Search for the cell housing the specified text and yield its [X, Y] center coordinate. 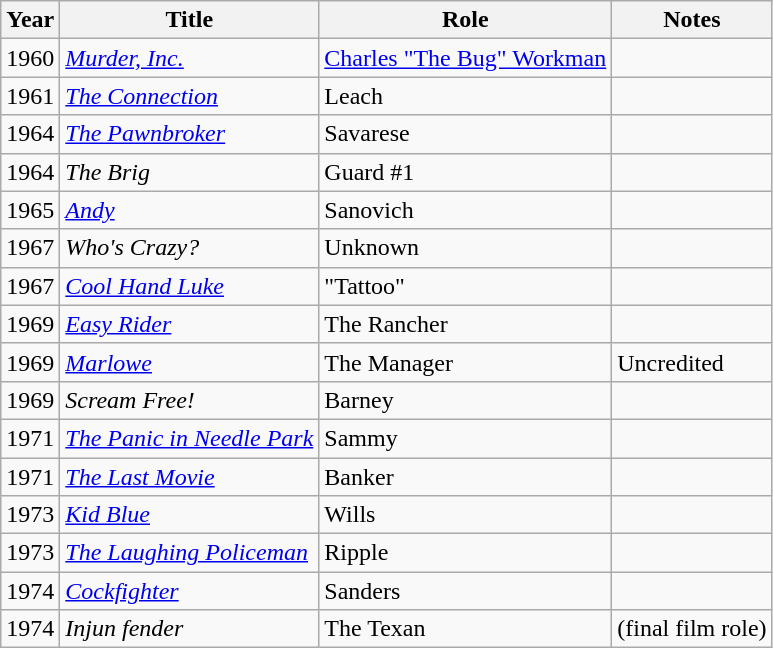
Savarese [466, 134]
Banker [466, 477]
Cockfighter [190, 591]
Sammy [466, 438]
Murder, Inc. [190, 58]
Role [466, 20]
The Texan [466, 629]
The Rancher [466, 324]
Injun fender [190, 629]
Easy Rider [190, 324]
The Panic in Needle Park [190, 438]
Ripple [466, 553]
Sanovich [466, 210]
The Brig [190, 172]
1965 [30, 210]
1960 [30, 58]
The Laughing Policeman [190, 553]
Kid Blue [190, 515]
Andy [190, 210]
"Tattoo" [466, 286]
The Manager [466, 362]
The Pawnbroker [190, 134]
(final film role) [692, 629]
Notes [692, 20]
Wills [466, 515]
Uncredited [692, 362]
Guard #1 [466, 172]
The Connection [190, 96]
Title [190, 20]
Leach [466, 96]
The Last Movie [190, 477]
Cool Hand Luke [190, 286]
Year [30, 20]
Marlowe [190, 362]
1961 [30, 96]
Sanders [466, 591]
Barney [466, 400]
Who's Crazy? [190, 248]
Charles "The Bug" Workman [466, 58]
Scream Free! [190, 400]
Unknown [466, 248]
